Find where the given text appears and provide that cell's center as [x, y] coordinate. 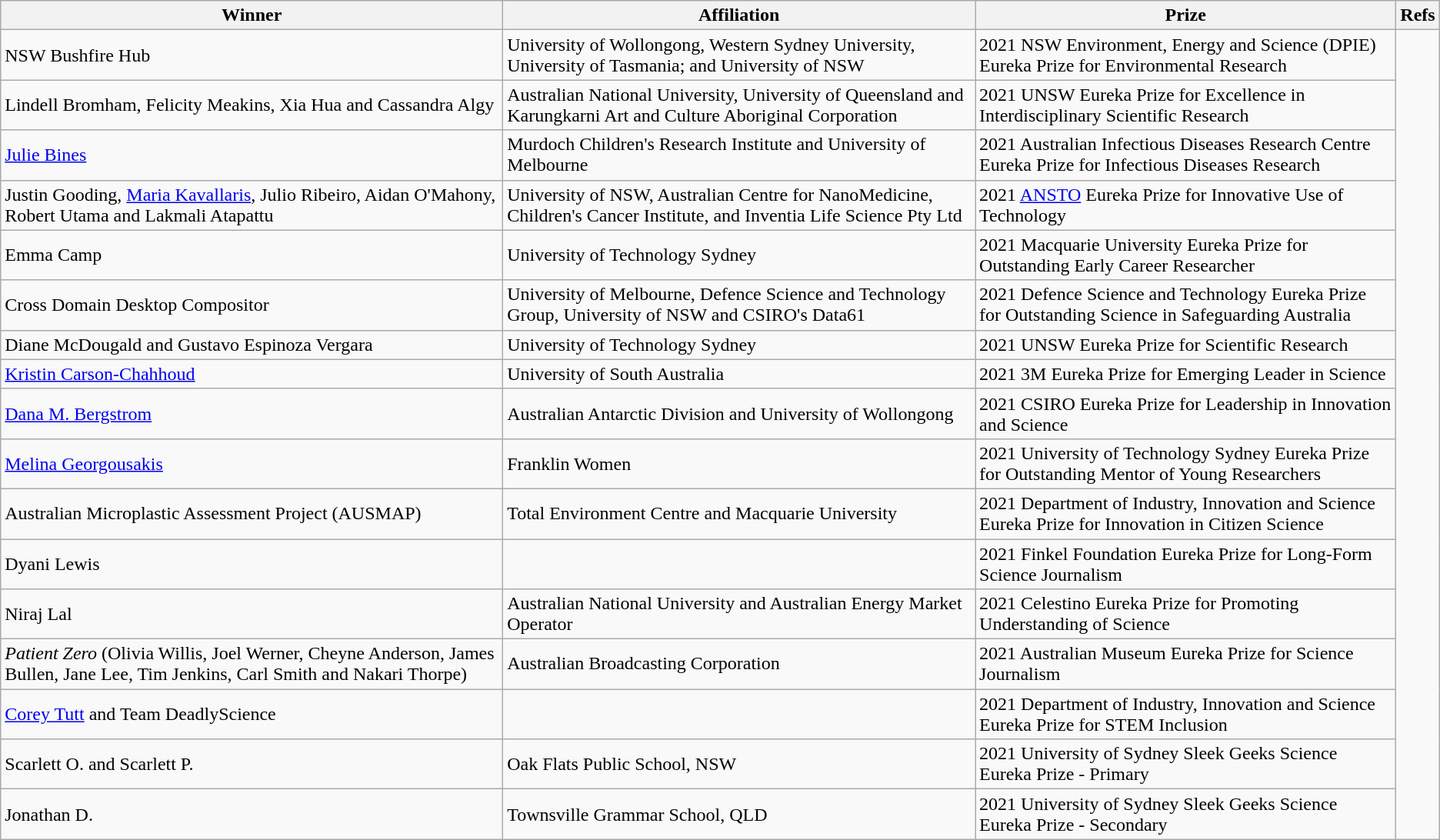
Affiliation [739, 15]
2021 Department of Industry, Innovation and Science Eureka Prize for Innovation in Citizen Science [1186, 514]
Australian Microplastic Assessment Project (AUSMAP) [252, 514]
Patient Zero (Olivia Willis, Joel Werner, Cheyne Anderson, James Bullen, Jane Lee, Tim Jenkins, Carl Smith and Nakari Thorpe) [252, 665]
NSW Bushfire Hub [252, 55]
2021 3M Eureka Prize for Emerging Leader in Science [1186, 374]
2021 University of Sydney Sleek Geeks Science Eureka Prize - Secondary [1186, 814]
Emma Camp [252, 255]
University of Wollongong, Western Sydney University, University of Tasmania; and University of NSW [739, 55]
2021 CSIRO Eureka Prize for Leadership in Innovation and Science [1186, 414]
2021 Defence Science and Technology Eureka Prize for Outstanding Science in Safeguarding Australia [1186, 305]
Refs [1418, 15]
2021 Finkel Foundation Eureka Prize for Long-Form Science Journalism [1186, 563]
University of Melbourne, Defence Science and Technology Group, University of NSW and CSIRO's Data61 [739, 305]
Dyani Lewis [252, 563]
2021 ANSTO Eureka Prize for Innovative Use of Technology [1186, 205]
Australian National University, University of Queensland and Karungkarni Art and Culture Aboriginal Corporation [739, 105]
2021 NSW Environment, Energy and Science (DPIE) Eureka Prize for Environmental Research [1186, 55]
Cross Domain Desktop Compositor [252, 305]
University of South Australia [739, 374]
2021 Australian Museum Eureka Prize for Science Journalism [1186, 665]
Australian Antarctic Division and University of Wollongong [739, 414]
Diane McDougald and Gustavo Espinoza Vergara [252, 345]
2021 University of Sydney Sleek Geeks Science Eureka Prize - Primary [1186, 765]
Oak Flats Public School, NSW [739, 765]
University of NSW, Australian Centre for NanoMedicine, Children's Cancer Institute, and Inventia Life Science Pty Ltd [739, 205]
Kristin Carson-Chahhoud [252, 374]
Dana M. Bergstrom [252, 414]
2021 Celestino Eureka Prize for Promoting Understanding of Science [1186, 614]
2021 Macquarie University Eureka Prize for Outstanding Early Career Researcher [1186, 255]
Winner [252, 15]
Lindell Bromham, Felicity Meakins, Xia Hua and Cassandra Algy [252, 105]
Niraj Lal [252, 614]
2021 UNSW Eureka Prize for Scientific Research [1186, 345]
Melina Georgousakis [252, 463]
2021 Australian Infectious Diseases Research Centre Eureka Prize for Infectious Diseases Research [1186, 155]
Julie Bines [252, 155]
Townsville Grammar School, QLD [739, 814]
2021 University of Technology Sydney Eureka Prize for Outstanding Mentor of Young Researchers [1186, 463]
Franklin Women [739, 463]
Scarlett O. and Scarlett P. [252, 765]
Total Environment Centre and Macquarie University [739, 514]
Australian Broadcasting Corporation [739, 665]
Prize [1186, 15]
2021 Department of Industry, Innovation and Science Eureka Prize for STEM Inclusion [1186, 714]
Murdoch Children's Research Institute and University of Melbourne [739, 155]
Jonathan D. [252, 814]
Australian National University and Australian Energy Market Operator [739, 614]
Corey Tutt and Team DeadlyScience [252, 714]
2021 UNSW Eureka Prize for Excellence in Interdisciplinary Scientific Research [1186, 105]
Justin Gooding, Maria Kavallaris, Julio Ribeiro, Aidan O'Mahony, Robert Utama and Lakmali Atapattu [252, 205]
